For the text-containing cell, return its midpoint in (x, y) coordinate format. 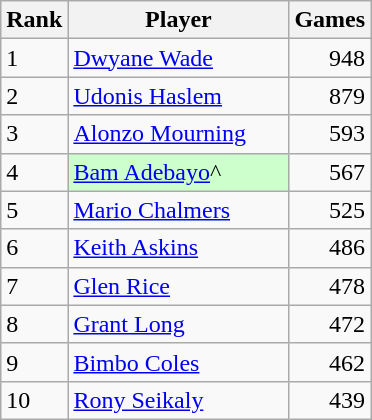
Rony Seikaly (178, 400)
462 (330, 362)
Bimbo Coles (178, 362)
4 (34, 172)
948 (330, 58)
Alonzo Mourning (178, 134)
486 (330, 248)
593 (330, 134)
5 (34, 210)
3 (34, 134)
Player (178, 20)
567 (330, 172)
1 (34, 58)
525 (330, 210)
Rank (34, 20)
6 (34, 248)
Mario Chalmers (178, 210)
9 (34, 362)
Games (330, 20)
8 (34, 324)
879 (330, 96)
Udonis Haslem (178, 96)
2 (34, 96)
10 (34, 400)
7 (34, 286)
Grant Long (178, 324)
Keith Askins (178, 248)
Dwyane Wade (178, 58)
Bam Adebayo^ (178, 172)
472 (330, 324)
Glen Rice (178, 286)
439 (330, 400)
478 (330, 286)
